Detect which cell encompasses the target text, then output its (X, Y) center coordinate. 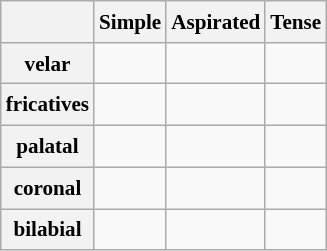
fricatives (48, 105)
Tense (296, 22)
velar (48, 63)
Aspirated (216, 22)
palatal (48, 147)
Simple (130, 22)
coronal (48, 188)
bilabial (48, 230)
